Find where the given text appears and provide that cell's center as (x, y) coordinate. 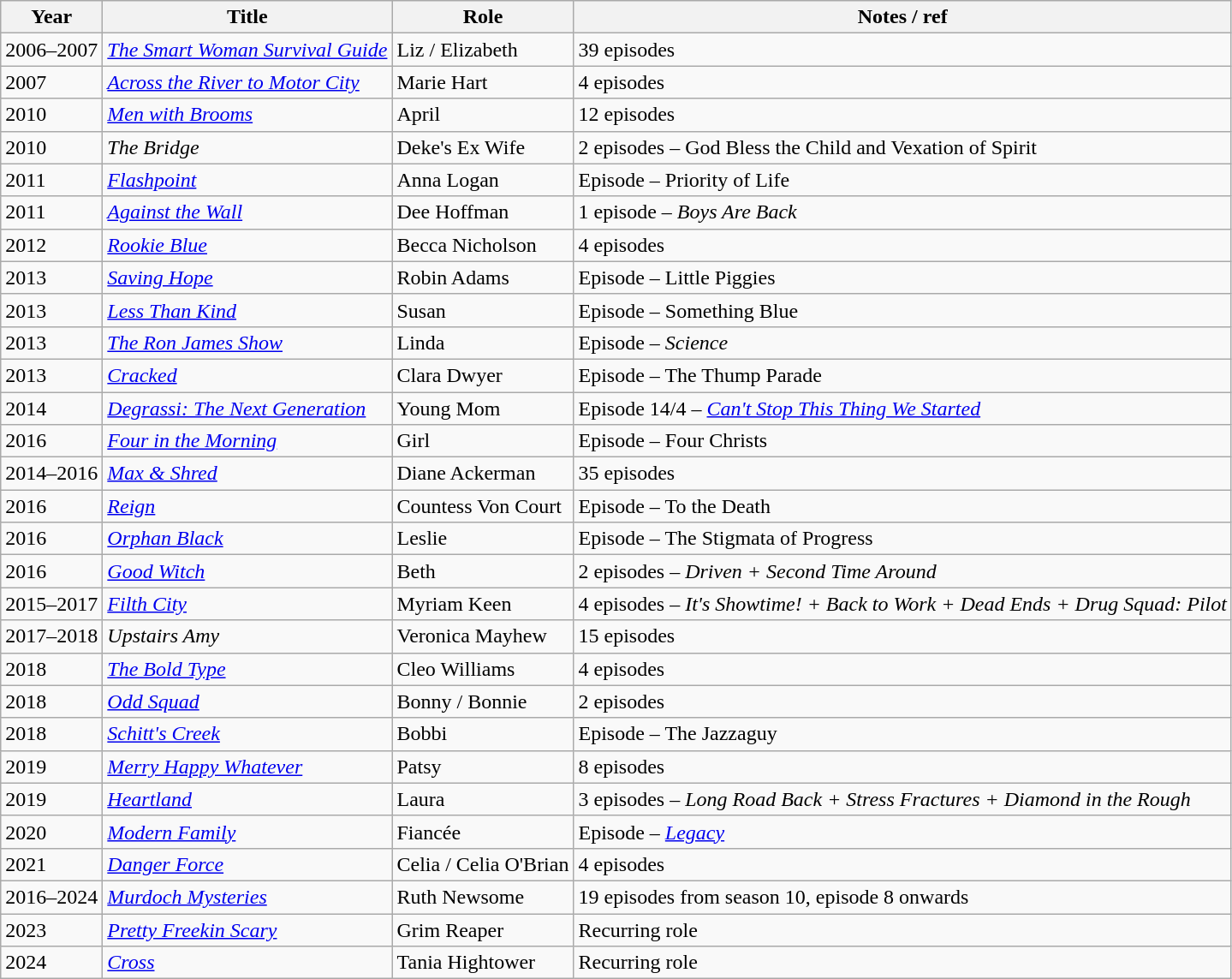
Murdoch Mysteries (247, 897)
Year (51, 17)
2006–2007 (51, 50)
The Bridge (247, 147)
Episode – Something Blue (902, 310)
8 episodes (902, 767)
Fiancée (483, 832)
Less Than Kind (247, 310)
2023 (51, 929)
Saving Hope (247, 278)
Episode – Science (902, 343)
Episode – The Thump Parade (902, 375)
Reign (247, 506)
4 episodes – It's Showtime! + Back to Work + Dead Ends + Drug Squad: Pilot (902, 604)
2016–2024 (51, 897)
2012 (51, 245)
Girl (483, 441)
Dee Hoffman (483, 212)
Episode 14/4 – Can't Stop This Thing We Started (902, 409)
Title (247, 17)
Grim Reaper (483, 929)
2014–2016 (51, 474)
Episode – Little Piggies (902, 278)
Cleo Williams (483, 669)
Patsy (483, 767)
Celia / Celia O'Brian (483, 864)
Episode – Priority of Life (902, 180)
3 episodes – Long Road Back + Stress Fractures + Diamond in the Rough (902, 799)
Becca Nicholson (483, 245)
Bonny / Bonnie (483, 701)
Notes / ref (902, 17)
Filth City (247, 604)
The Bold Type (247, 669)
Leslie (483, 539)
15 episodes (902, 636)
Rookie Blue (247, 245)
Episode – Four Christs (902, 441)
Anna Logan (483, 180)
Role (483, 17)
Tania Hightower (483, 963)
Episode – Legacy (902, 832)
Max & Shred (247, 474)
Liz / Elizabeth (483, 50)
Four in the Morning (247, 441)
Against the Wall (247, 212)
Pretty Freekin Scary (247, 929)
2 episodes – God Bless the Child and Vexation of Spirit (902, 147)
Veronica Mayhew (483, 636)
Episode – The Jazzaguy (902, 734)
Beth (483, 571)
Across the River to Motor City (247, 82)
Merry Happy Whatever (247, 767)
Countess Von Court (483, 506)
19 episodes from season 10, episode 8 onwards (902, 897)
Modern Family (247, 832)
April (483, 115)
Good Witch (247, 571)
Clara Dwyer (483, 375)
2014 (51, 409)
Linda (483, 343)
Marie Hart (483, 82)
2015–2017 (51, 604)
Cracked (247, 375)
Robin Adams (483, 278)
Cross (247, 963)
The Ron James Show (247, 343)
39 episodes (902, 50)
2024 (51, 963)
2017–2018 (51, 636)
Schitt's Creek (247, 734)
1 episode – Boys Are Back (902, 212)
Episode – To the Death (902, 506)
2 episodes – Driven + Second Time Around (902, 571)
Young Mom (483, 409)
Susan (483, 310)
Orphan Black (247, 539)
12 episodes (902, 115)
2007 (51, 82)
Degrassi: The Next Generation (247, 409)
Episode – The Stigmata of Progress (902, 539)
Upstairs Amy (247, 636)
Myriam Keen (483, 604)
2020 (51, 832)
Heartland (247, 799)
2021 (51, 864)
Odd Squad (247, 701)
Flashpoint (247, 180)
Laura (483, 799)
Danger Force (247, 864)
Bobbi (483, 734)
2 episodes (902, 701)
Deke's Ex Wife (483, 147)
35 episodes (902, 474)
Diane Ackerman (483, 474)
The Smart Woman Survival Guide (247, 50)
Men with Brooms (247, 115)
Ruth Newsome (483, 897)
